From the cell containing the given text, extract its center point as (X, Y) coordinate. 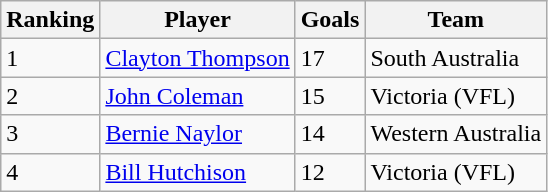
South Australia (456, 58)
John Coleman (198, 96)
1 (50, 58)
Goals (330, 20)
14 (330, 134)
3 (50, 134)
15 (330, 96)
Bill Hutchison (198, 172)
Team (456, 20)
17 (330, 58)
12 (330, 172)
Player (198, 20)
Clayton Thompson (198, 58)
Western Australia (456, 134)
4 (50, 172)
2 (50, 96)
Ranking (50, 20)
Bernie Naylor (198, 134)
